Determine the [X, Y] coordinate at the center of the cell enclosing the given text.  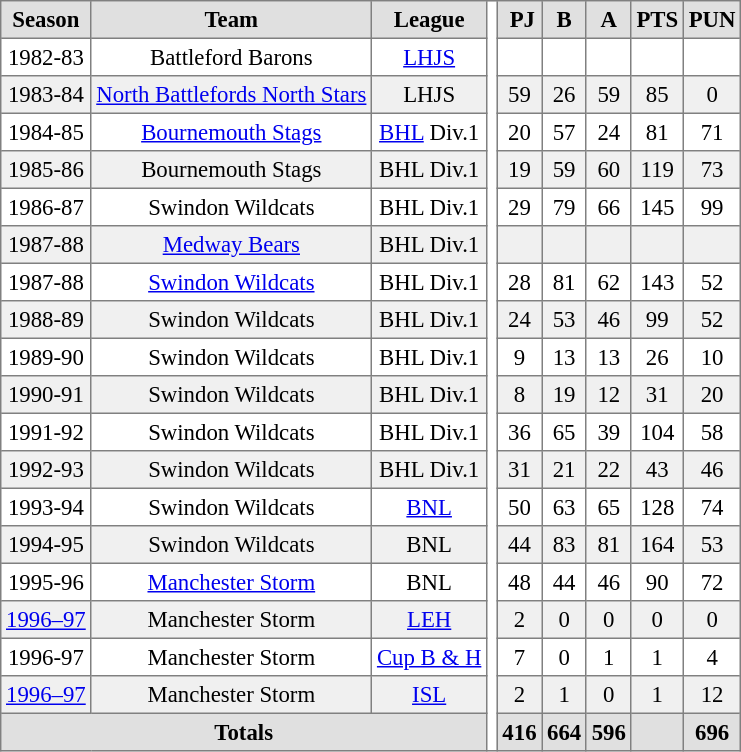
1993-94 [46, 507]
1984-85 [46, 132]
43 [657, 470]
90 [657, 582]
ISL [430, 695]
PTS [657, 20]
128 [657, 507]
48 [520, 582]
1988-89 [46, 320]
63 [564, 507]
North Battlefords North Stars [232, 95]
79 [564, 207]
9 [520, 357]
164 [657, 545]
1985-86 [46, 170]
10 [712, 357]
PJ [520, 20]
62 [608, 282]
Battleford Barons [232, 57]
4 [712, 657]
1994-95 [46, 545]
LEH [430, 620]
83 [564, 545]
1982-83 [46, 57]
57 [564, 132]
416 [520, 732]
596 [608, 732]
League [430, 20]
Medway Bears [232, 245]
Team [232, 20]
A [608, 20]
72 [712, 582]
85 [657, 95]
74 [712, 507]
60 [608, 170]
7 [520, 657]
73 [712, 170]
58 [712, 432]
71 [712, 132]
Season [46, 20]
21 [564, 470]
1989-90 [46, 357]
8 [520, 395]
36 [520, 432]
119 [657, 170]
66 [608, 207]
Cup B & H [430, 657]
B [564, 20]
1983-84 [46, 95]
1996-97 [46, 657]
PUN [712, 20]
22 [608, 470]
1991-92 [46, 432]
1986-87 [46, 207]
696 [712, 732]
50 [520, 507]
145 [657, 207]
1995-96 [46, 582]
29 [520, 207]
39 [608, 432]
104 [657, 432]
28 [520, 282]
Totals [244, 732]
1990-91 [46, 395]
1992-93 [46, 470]
143 [657, 282]
664 [564, 732]
